Detect which cell encompasses the target text, then output its [x, y] center coordinate. 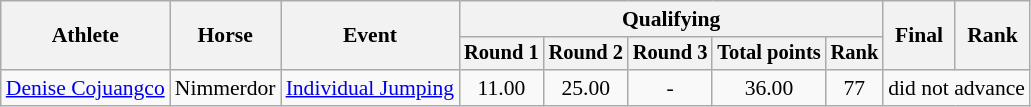
Denise Cojuangco [86, 88]
did not advance [956, 88]
Final [919, 36]
Horse [226, 36]
Round 2 [586, 54]
Individual Jumping [370, 88]
Nimmerdor [226, 88]
Round 3 [670, 54]
Total points [768, 54]
Event [370, 36]
11.00 [501, 88]
Round 1 [501, 54]
25.00 [586, 88]
77 [855, 88]
36.00 [768, 88]
Qualifying [671, 19]
- [670, 88]
Athlete [86, 36]
